Locate the cell with the specified text and output its (X, Y) center coordinate. 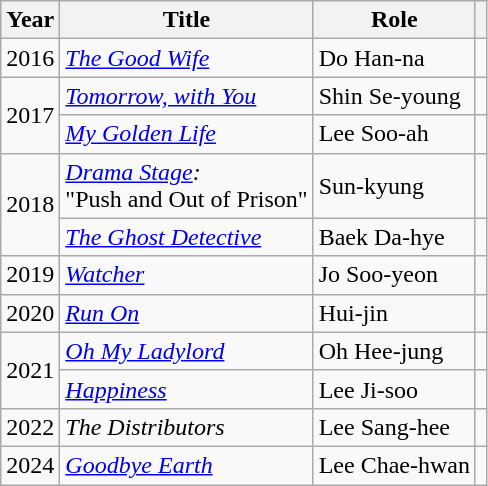
2022 (30, 427)
Watcher (186, 275)
Sun-kyung (394, 186)
Drama Stage:"Push and Out of Prison" (186, 186)
2018 (30, 204)
Do Han-na (394, 58)
Lee Ji-soo (394, 389)
Tomorrow, with You (186, 96)
Happiness (186, 389)
Title (186, 20)
Oh My Ladylord (186, 351)
The Distributors (186, 427)
Baek Da-hye (394, 237)
The Ghost Detective (186, 237)
2021 (30, 370)
Lee Sang-hee (394, 427)
2017 (30, 115)
2016 (30, 58)
Year (30, 20)
Hui-jin (394, 313)
Role (394, 20)
Jo Soo-yeon (394, 275)
Lee Soo-ah (394, 134)
Shin Se-young (394, 96)
My Golden Life (186, 134)
Run On (186, 313)
2024 (30, 465)
2019 (30, 275)
Oh Hee-jung (394, 351)
Lee Chae-hwan (394, 465)
Goodbye Earth (186, 465)
The Good Wife (186, 58)
2020 (30, 313)
